Extract the [X, Y] coordinate from the center of the cell holding the provided text.  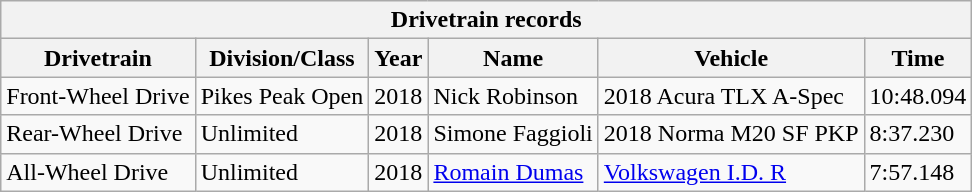
7:57.148 [918, 172]
10:48.094 [918, 96]
Front-Wheel Drive [98, 96]
Division/Class [282, 58]
All-Wheel Drive [98, 172]
Vehicle [731, 58]
Simone Faggioli [513, 134]
Year [398, 58]
Time [918, 58]
8:37.230 [918, 134]
Rear-Wheel Drive [98, 134]
2018 Acura TLX A-Spec [731, 96]
Romain Dumas [513, 172]
Name [513, 58]
Drivetrain [98, 58]
Volkswagen I.D. R [731, 172]
Pikes Peak Open [282, 96]
2018 Norma M20 SF PKP [731, 134]
Drivetrain records [486, 20]
Nick Robinson [513, 96]
